Provide the [x, y] coordinate of the cell's center where the given text is located.  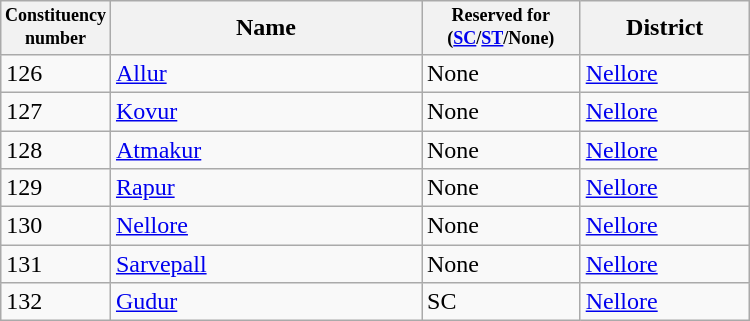
128 [56, 150]
132 [56, 302]
Atmakur [266, 150]
131 [56, 264]
District [664, 28]
Allur [266, 73]
Kovur [266, 111]
SC [502, 302]
Name [266, 28]
127 [56, 111]
126 [56, 73]
Sarvepall [266, 264]
Constituency number [56, 28]
130 [56, 226]
Reserved for (SC/ST/None) [502, 28]
Rapur [266, 188]
Gudur [266, 302]
129 [56, 188]
